Detect which cell encompasses the target text, then output its (x, y) center coordinate. 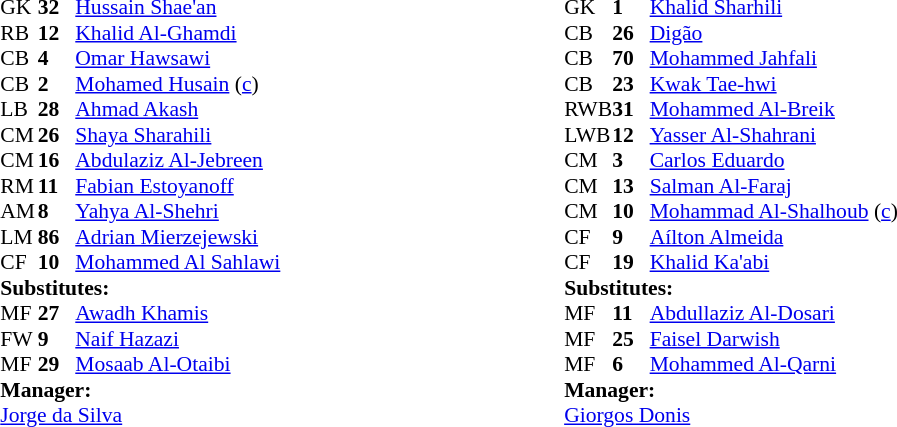
Mohammed Al Sahlawi (178, 263)
Adrian Mierzejewski (178, 237)
LB (19, 109)
Mosaab Al-Otaibi (178, 365)
28 (57, 109)
Manager: (140, 390)
Shaya Sharahili (178, 135)
Ahmad Akash (178, 109)
8 (57, 211)
Abdulaziz Al-Jebreen (178, 161)
Fabian Estoyanoff (178, 186)
LWB (588, 135)
70 (631, 59)
RWB (588, 109)
RM (19, 186)
6 (631, 365)
13 (631, 186)
RB (19, 33)
Naif Hazazi (178, 339)
4 (57, 59)
2 (57, 84)
27 (57, 313)
Substitutes: (140, 288)
Yahya Al-Shehri (178, 211)
3 (631, 161)
Omar Hawsawi (178, 59)
LM (19, 237)
23 (631, 84)
25 (631, 339)
29 (57, 365)
86 (57, 237)
16 (57, 161)
AM (19, 211)
19 (631, 263)
FW (19, 339)
Khalid Al-Ghamdi (178, 33)
31 (631, 109)
Awadh Khamis (178, 313)
Mohamed Husain (c) (178, 84)
